Determine the [x, y] coordinate at the center of the cell enclosing the given text.  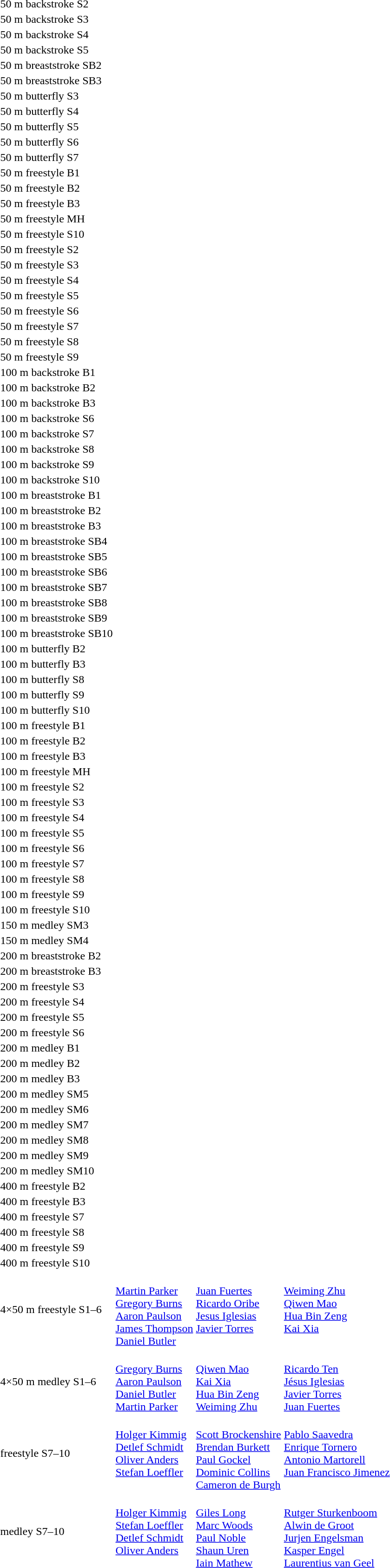
Gregory Burns Aaron Paulson Daniel Butler Martin Parker [154, 1381]
Holger Kimmig Detlef Schmidt Oliver Anders Stefan Loeffler [154, 1454]
Martin Parker Gregory Burns Aaron Paulson James Thompson Daniel Butler [154, 1309]
Juan Fuertes Ricardo Oribe Jesus Iglesias Javier Torres [238, 1309]
Qiwen Mao Kai Xia Hua Bin Zeng Weiming Zhu [238, 1381]
Scott Brockenshire Brendan Burkett Paul Gockel Dominic Collins Cameron de Burgh [238, 1454]
